Pinpoint the cell where the given text exists, returning its (x, y) midpoint coordinate. 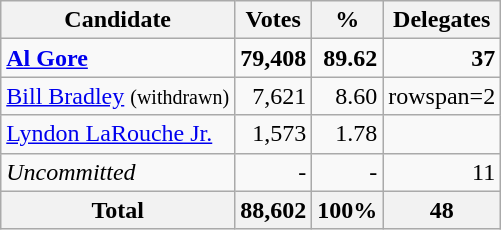
Bill Bradley (withdrawn) (118, 96)
rowspan=2 (442, 96)
Uncommitted (118, 172)
1.78 (348, 134)
11 (442, 172)
Votes (274, 20)
79,408 (274, 58)
8.60 (348, 96)
% (348, 20)
48 (442, 210)
88,602 (274, 210)
Total (118, 210)
Delegates (442, 20)
Lyndon LaRouche Jr. (118, 134)
Al Gore (118, 58)
7,621 (274, 96)
100% (348, 210)
89.62 (348, 58)
Candidate (118, 20)
1,573 (274, 134)
37 (442, 58)
